Identify which cell holds the provided text, then report its (x, y) central coordinate. 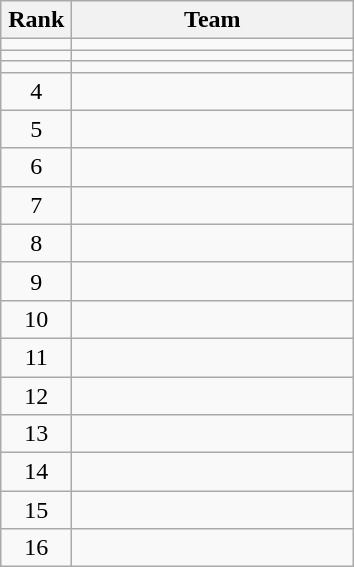
10 (36, 319)
7 (36, 205)
11 (36, 357)
5 (36, 129)
15 (36, 510)
12 (36, 395)
4 (36, 91)
6 (36, 167)
16 (36, 548)
14 (36, 472)
8 (36, 243)
13 (36, 434)
9 (36, 281)
Team (212, 20)
Rank (36, 20)
